Return [X, Y] of the center of cell containing provided text 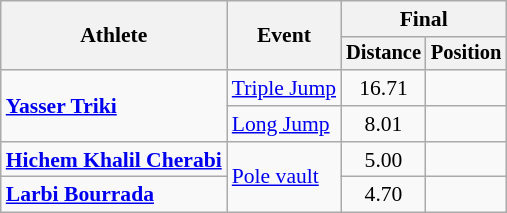
8.01 [384, 124]
Hichem Khalil Cherabi [114, 160]
Long Jump [284, 124]
Distance [384, 54]
Triple Jump [284, 88]
Pole vault [284, 178]
Athlete [114, 36]
16.71 [384, 88]
Position [466, 54]
Final [424, 19]
Larbi Bourrada [114, 195]
4.70 [384, 195]
Yasser Triki [114, 106]
Event [284, 36]
5.00 [384, 160]
